Locate the cell with the specified text and output its [X, Y] center coordinate. 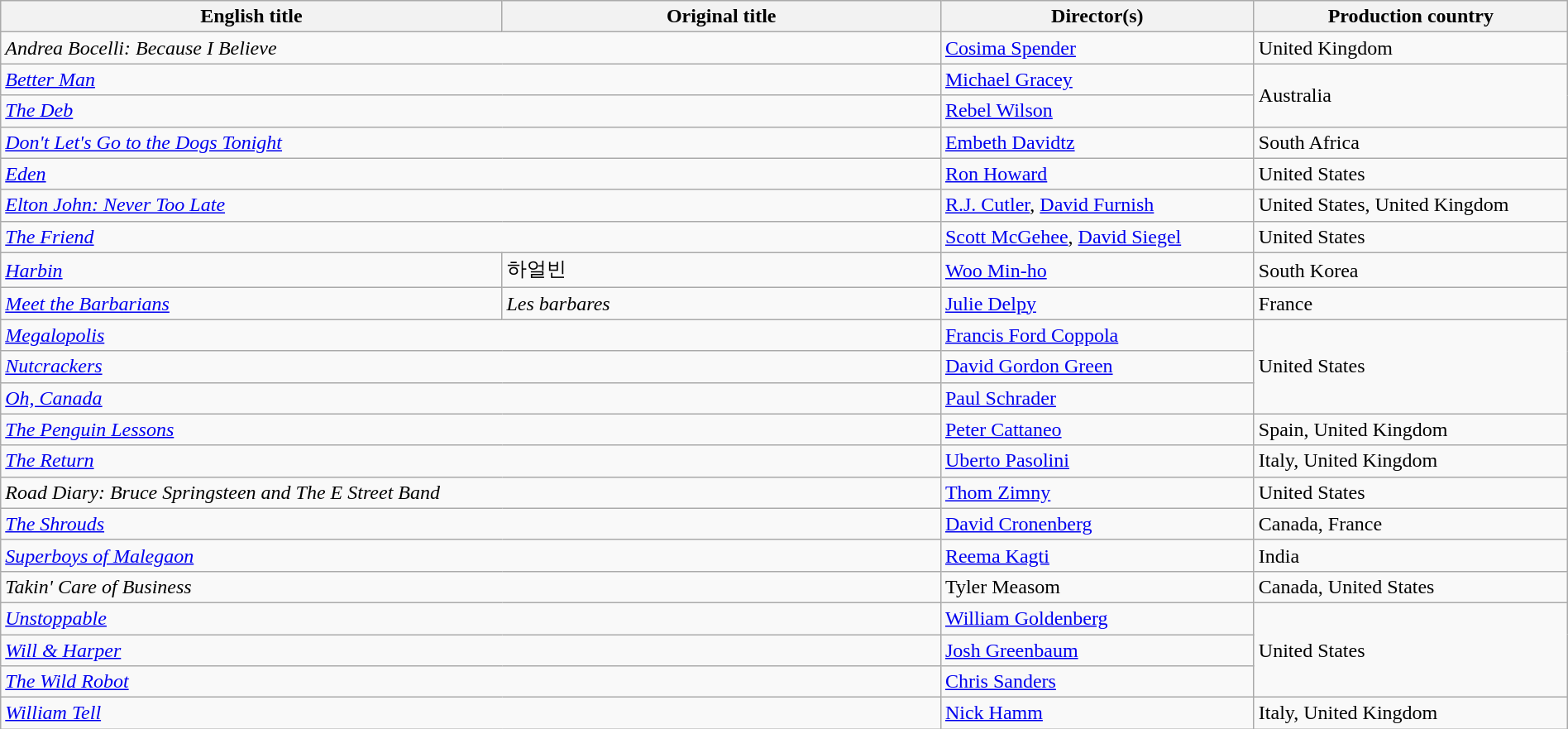
Thom Zimny [1097, 492]
Uberto Pasolini [1097, 461]
France [1411, 304]
Paul Schrader [1097, 398]
Cosima Spender [1097, 48]
Rebel Wilson [1097, 111]
Production country [1411, 17]
Josh Greenbaum [1097, 650]
David Gordon Green [1097, 367]
Peter Cattaneo [1097, 429]
Meet the Barbarians [251, 304]
Elton John: Never Too Late [471, 205]
Eden [471, 174]
Andrea Bocelli: Because I Believe [471, 48]
Nutcrackers [471, 367]
The Friend [471, 237]
United States, United Kingdom [1411, 205]
Unstoppable [471, 618]
South Korea [1411, 270]
The Penguin Lessons [471, 429]
William Tell [471, 713]
Director(s) [1097, 17]
Michael Gracey [1097, 79]
Woo Min-ho [1097, 270]
Superboys of Malegaon [471, 555]
Megalopolis [471, 335]
Francis Ford Coppola [1097, 335]
Ron Howard [1097, 174]
Julie Delpy [1097, 304]
The Deb [471, 111]
Takin' Care of Business [471, 587]
Canada, France [1411, 524]
Scott McGehee, David Siegel [1097, 237]
David Cronenberg [1097, 524]
William Goldenberg [1097, 618]
Better Man [471, 79]
Reema Kagti [1097, 555]
Don't Let's Go to the Dogs Tonight [471, 142]
Canada, United States [1411, 587]
Australia [1411, 95]
The Return [471, 461]
United Kingdom [1411, 48]
Road Diary: Bruce Springsteen and The E Street Band [471, 492]
Tyler Measom [1097, 587]
Embeth Davidtz [1097, 142]
Harbin [251, 270]
Spain, United Kingdom [1411, 429]
Original title [721, 17]
English title [251, 17]
Nick Hamm [1097, 713]
하얼빈 [721, 270]
India [1411, 555]
The Shrouds [471, 524]
Les barbares [721, 304]
The Wild Robot [471, 682]
Chris Sanders [1097, 682]
Oh, Canada [471, 398]
Will & Harper [471, 650]
R.J. Cutler, David Furnish [1097, 205]
South Africa [1411, 142]
